Find where the given text appears and provide that cell's center as (X, Y) coordinate. 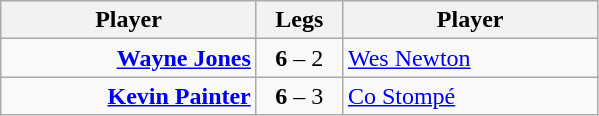
6 – 2 (299, 58)
Legs (299, 20)
Kevin Painter (129, 96)
Wes Newton (470, 58)
Wayne Jones (129, 58)
Co Stompé (470, 96)
6 – 3 (299, 96)
